Extract the (X, Y) coordinate from the center of the cell holding the provided text.  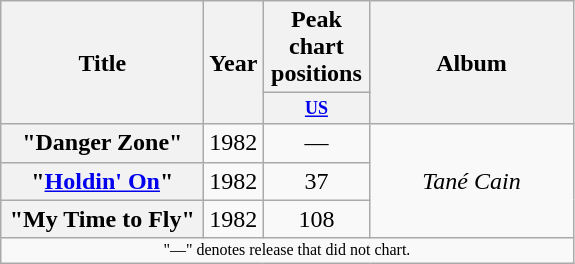
— (316, 143)
"My Time to Fly" (102, 219)
"Danger Zone" (102, 143)
Album (472, 62)
108 (316, 219)
Title (102, 62)
Peak chart positions (316, 47)
US (316, 108)
"Holdin' On" (102, 181)
37 (316, 181)
"—" denotes release that did not chart. (287, 250)
Year (234, 62)
Tané Cain (472, 181)
